Identify which cell holds the provided text, then report its (X, Y) central coordinate. 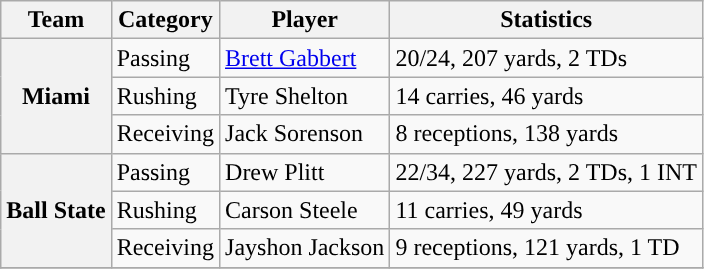
Team (56, 20)
Player (305, 20)
11 carries, 49 yards (546, 210)
9 receptions, 121 yards, 1 TD (546, 248)
Ball State (56, 210)
20/24, 207 yards, 2 TDs (546, 58)
22/34, 227 yards, 2 TDs, 1 INT (546, 172)
Jayshon Jackson (305, 248)
14 carries, 46 yards (546, 96)
Statistics (546, 20)
Tyre Shelton (305, 96)
Brett Gabbert (305, 58)
Drew Plitt (305, 172)
Category (165, 20)
Carson Steele (305, 210)
Miami (56, 96)
Jack Sorenson (305, 134)
8 receptions, 138 yards (546, 134)
